Output the (x, y) coordinate of the center of the cell containing the given text.  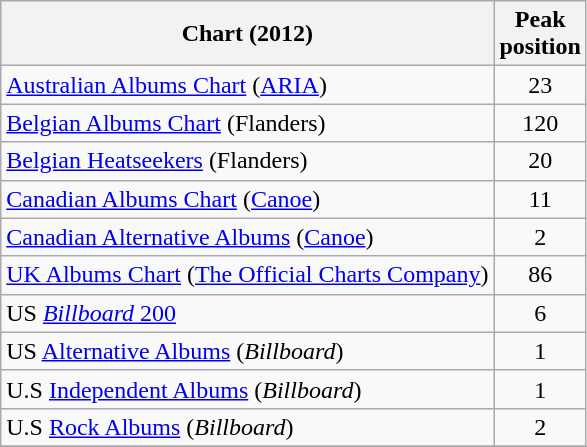
US Billboard 200 (248, 313)
Australian Albums Chart (ARIA) (248, 85)
US Alternative Albums (Billboard) (248, 351)
U.S Rock Albums (Billboard) (248, 427)
23 (540, 85)
86 (540, 275)
20 (540, 161)
Belgian Heatseekers (Flanders) (248, 161)
Canadian Alternative Albums (Canoe) (248, 237)
Canadian Albums Chart (Canoe) (248, 199)
120 (540, 123)
11 (540, 199)
Chart (2012) (248, 34)
U.S Independent Albums (Billboard) (248, 389)
Belgian Albums Chart (Flanders) (248, 123)
6 (540, 313)
UK Albums Chart (The Official Charts Company) (248, 275)
Peak position (540, 34)
